Search for the cell housing the specified text and yield its [x, y] center coordinate. 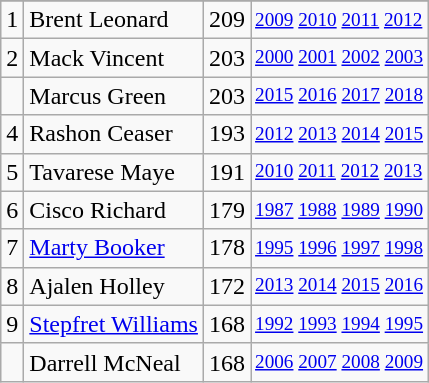
2000 2001 2002 2003 [338, 58]
209 [226, 20]
Tavarese Maye [114, 172]
191 [226, 172]
2015 2016 2017 2018 [338, 96]
2010 2011 2012 2013 [338, 172]
Darrell McNeal [114, 362]
Marcus Green [114, 96]
Cisco Richard [114, 210]
Stepfret Williams [114, 324]
4 [12, 134]
2012 2013 2014 2015 [338, 134]
1995 1996 1997 1998 [338, 248]
6 [12, 210]
193 [226, 134]
Mack Vincent [114, 58]
2013 2014 2015 2016 [338, 286]
5 [12, 172]
9 [12, 324]
178 [226, 248]
2 [12, 58]
1992 1993 1994 1995 [338, 324]
Ajalen Holley [114, 286]
2006 2007 2008 2009 [338, 362]
179 [226, 210]
Rashon Ceaser [114, 134]
Marty Booker [114, 248]
1987 1988 1989 1990 [338, 210]
Brent Leonard [114, 20]
1 [12, 20]
7 [12, 248]
8 [12, 286]
2009 2010 2011 2012 [338, 20]
172 [226, 286]
